Return the (x, y) coordinate for the center point of the cell that contains the specified text.  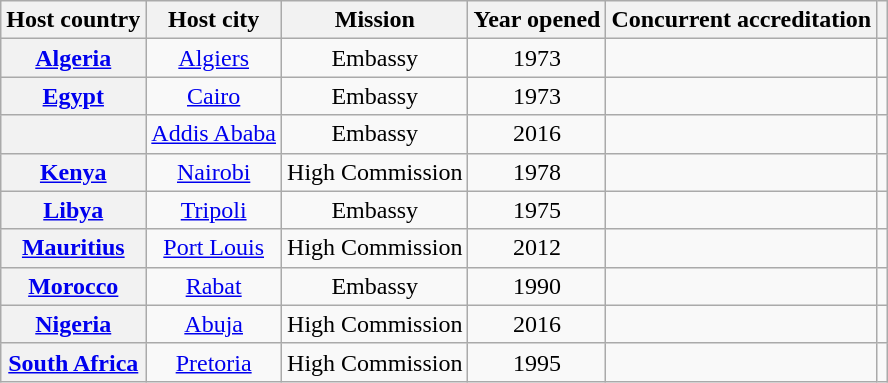
Concurrent accreditation (742, 20)
Nairobi (214, 172)
Algeria (74, 58)
Port Louis (214, 248)
1978 (537, 172)
Cairo (214, 96)
1995 (537, 362)
2012 (537, 248)
Host city (214, 20)
Egypt (74, 96)
Tripoli (214, 210)
1975 (537, 210)
Mission (375, 20)
Morocco (74, 286)
Nigeria (74, 324)
Algiers (214, 58)
Abuja (214, 324)
Libya (74, 210)
Rabat (214, 286)
1990 (537, 286)
Mauritius (74, 248)
South Africa (74, 362)
Kenya (74, 172)
Year opened (537, 20)
Pretoria (214, 362)
Addis Ababa (214, 134)
Host country (74, 20)
